Scan for the cell matching the given text and deliver its (X, Y) coordinate at center. 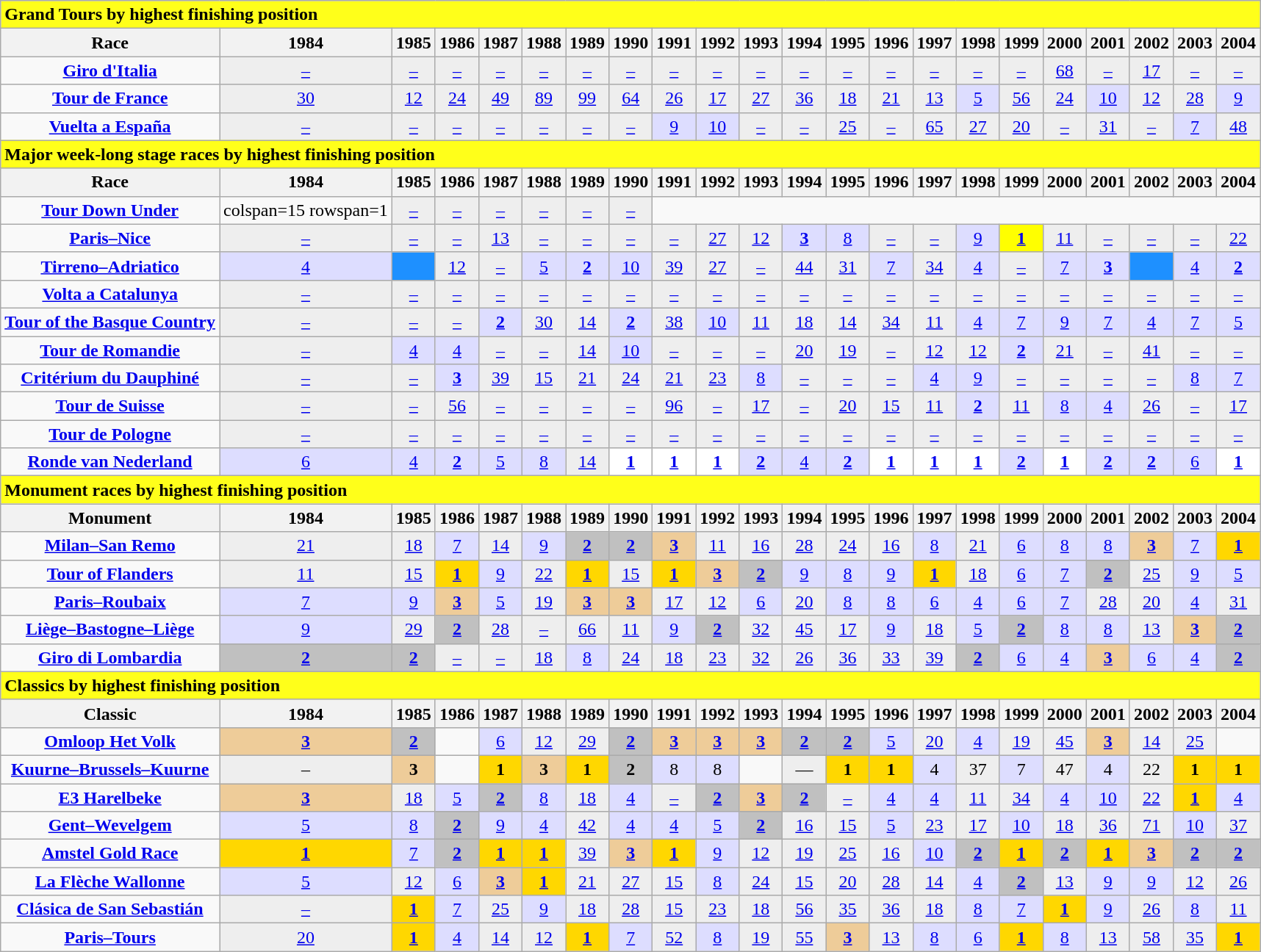
— (804, 769)
Tour de France (110, 98)
Tour de Suisse (110, 406)
Tour of the Basque Country (110, 322)
Clásica de San Sebastián (110, 909)
La Flèche Wallonne (110, 881)
41 (1151, 350)
Ronde van Nederland (110, 462)
Monument (110, 518)
64 (630, 98)
52 (675, 937)
96 (675, 406)
71 (1151, 826)
Omloop Het Volk (110, 741)
Volta a Catalunya (110, 294)
Tour Down Under (110, 210)
Tour de Romandie (110, 350)
58 (1151, 937)
colspan=15 rowspan=1 (306, 210)
Grand Tours by highest finishing position (630, 15)
Kuurne–Brussels–Kuurne (110, 769)
Monument races by highest finishing position (630, 490)
68 (1064, 71)
65 (935, 126)
Gent–Wevelgem (110, 826)
Tirreno–Adriatico (110, 266)
Paris–Roubaix (110, 602)
Tour of Flanders (110, 574)
Liège–Bastogne–Liège (110, 630)
49 (500, 98)
89 (544, 98)
47 (1064, 769)
33 (891, 657)
99 (588, 98)
Tour de Pologne (110, 434)
Vuelta a España (110, 126)
Paris–Tours (110, 937)
Classics by highest finishing position (630, 685)
Amstel Gold Race (110, 854)
Giro d'Italia (110, 71)
Giro di Lombardia (110, 657)
42 (588, 826)
Paris–Nice (110, 238)
38 (675, 322)
Major week-long stage races by highest finishing position (630, 154)
44 (804, 266)
Classic (110, 713)
E3 Harelbeke (110, 797)
48 (1239, 126)
66 (588, 630)
Critérium du Dauphiné (110, 378)
Milan–San Remo (110, 546)
55 (804, 937)
